Return the (X, Y) coordinate for the center point of the cell that contains the specified text.  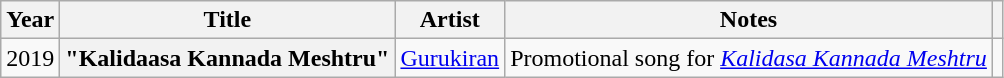
Artist (450, 20)
"Kalidaasa Kannada Meshtru" (228, 58)
Promotional song for Kalidasa Kannada Meshtru (749, 58)
2019 (30, 58)
Notes (749, 20)
Title (228, 20)
Gurukiran (450, 58)
Year (30, 20)
